Scan for the cell matching the given text and deliver its [X, Y] coordinate at center. 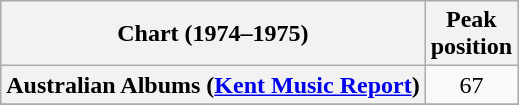
Australian Albums (Kent Music Report) [213, 85]
Chart (1974–1975) [213, 34]
67 [471, 85]
Peakposition [471, 34]
